Determine the [x, y] coordinate at the center of the cell enclosing the given text.  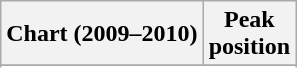
Chart (2009–2010) [102, 34]
Peakposition [249, 34]
